Detect which cell encompasses the target text, then output its (x, y) center coordinate. 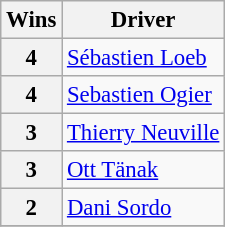
Thierry Neuville (144, 133)
2 (32, 208)
Wins (32, 20)
Ott Tänak (144, 170)
Dani Sordo (144, 208)
Sébastien Loeb (144, 58)
Sebastien Ogier (144, 95)
Driver (144, 20)
